Identify which cell holds the provided text, then report its [x, y] central coordinate. 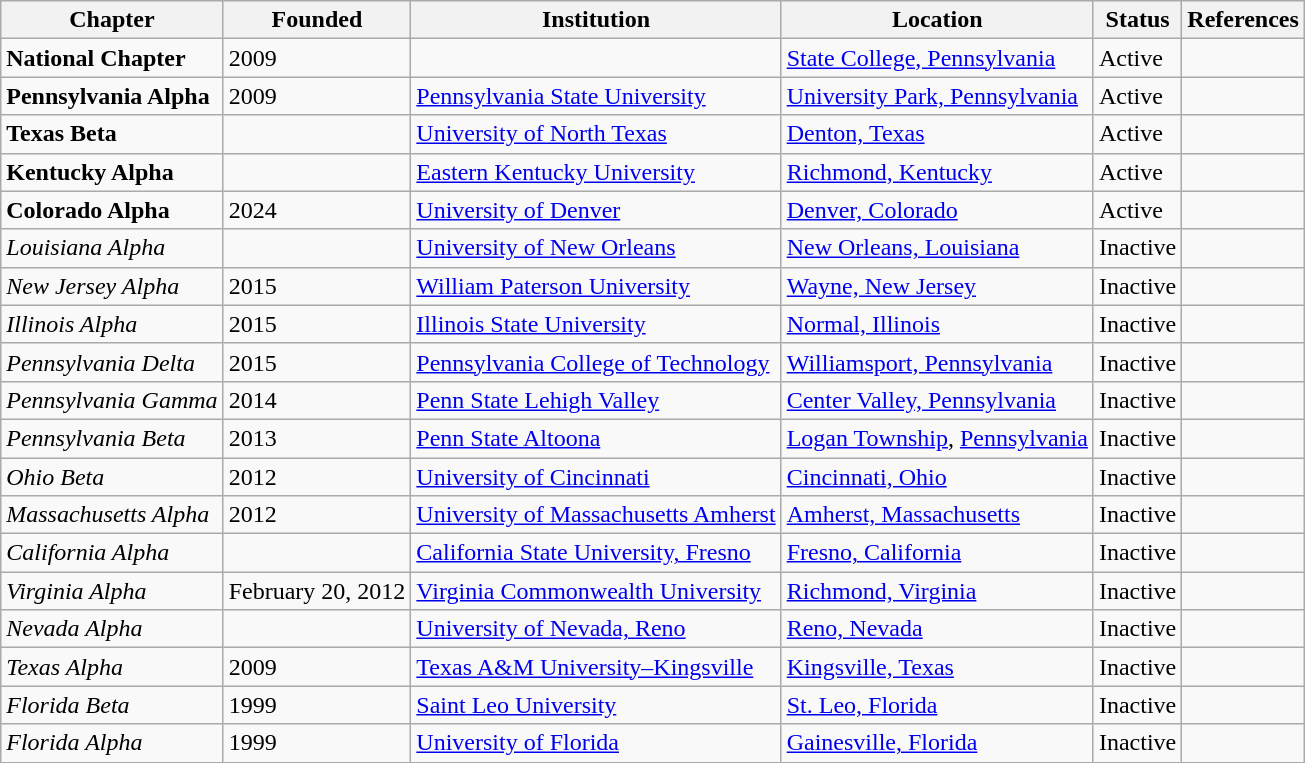
Pennsylvania Delta [112, 362]
Florida Beta [112, 705]
Saint Leo University [596, 705]
Richmond, Kentucky [937, 172]
Chapter [112, 20]
Penn State Altoona [596, 438]
Pennsylvania Beta [112, 438]
Location [937, 20]
Texas Alpha [112, 667]
Ohio Beta [112, 477]
Florida Alpha [112, 743]
Kentucky Alpha [112, 172]
Fresno, California [937, 553]
Pennsylvania Gamma [112, 400]
Kingsville, Texas [937, 667]
Cincinnati, Ohio [937, 477]
Colorado Alpha [112, 210]
Virginia Alpha [112, 591]
February 20, 2012 [317, 591]
University of New Orleans [596, 248]
Center Valley, Pennsylvania [937, 400]
State College, Pennsylvania [937, 58]
New Jersey Alpha [112, 286]
Massachusetts Alpha [112, 515]
Logan Township, Pennsylvania [937, 438]
National Chapter [112, 58]
University of Cincinnati [596, 477]
Denton, Texas [937, 134]
Texas Beta [112, 134]
Penn State Lehigh Valley [596, 400]
Eastern Kentucky University [596, 172]
Illinois State University [596, 324]
2013 [317, 438]
Gainesville, Florida [937, 743]
University Park, Pennsylvania [937, 96]
Reno, Nevada [937, 629]
Normal, Illinois [937, 324]
Texas A&M University–Kingsville [596, 667]
University of Massachusetts Amherst [596, 515]
Founded [317, 20]
Louisiana Alpha [112, 248]
New Orleans, Louisiana [937, 248]
University of Denver [596, 210]
Illinois Alpha [112, 324]
Pennsylvania State University [596, 96]
Institution [596, 20]
2024 [317, 210]
California State University, Fresno [596, 553]
Pennsylvania Alpha [112, 96]
Amherst, Massachusetts [937, 515]
Virginia Commonwealth University [596, 591]
University of North Texas [596, 134]
Nevada Alpha [112, 629]
Wayne, New Jersey [937, 286]
California Alpha [112, 553]
2014 [317, 400]
Richmond, Virginia [937, 591]
University of Florida [596, 743]
St. Leo, Florida [937, 705]
William Paterson University [596, 286]
University of Nevada, Reno [596, 629]
Williamsport, Pennsylvania [937, 362]
Denver, Colorado [937, 210]
References [1244, 20]
Pennsylvania College of Technology [596, 362]
Status [1137, 20]
